Return the [x, y] coordinate for the center point of the cell that contains the specified text.  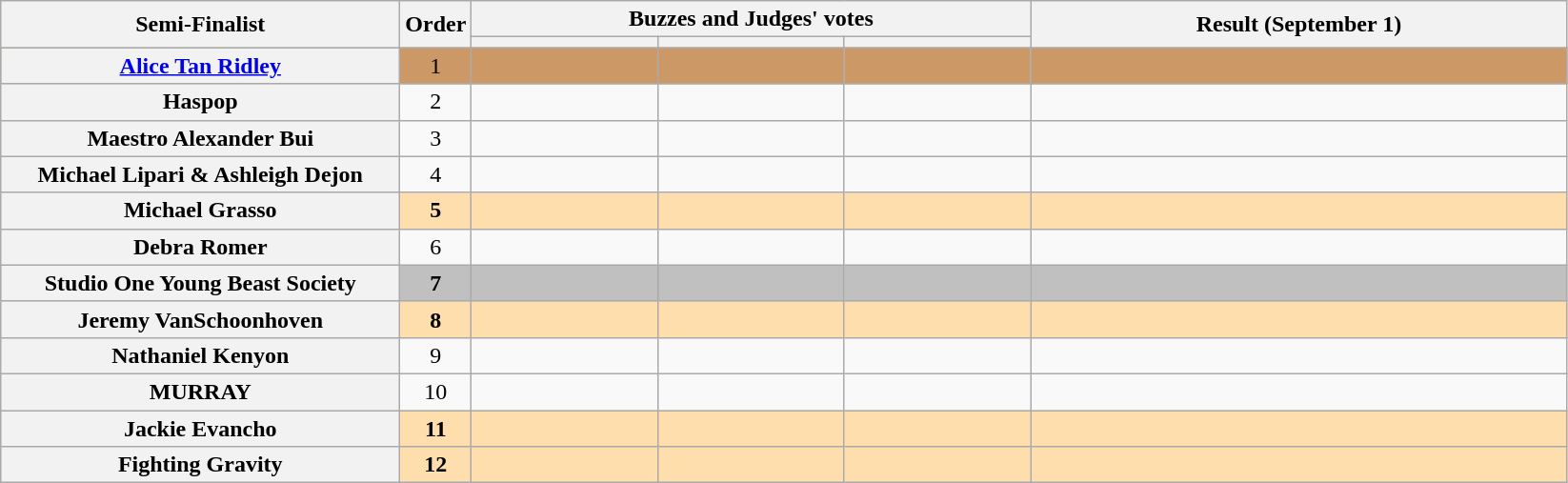
Semi-Finalist [200, 25]
Debra Romer [200, 247]
12 [436, 465]
Buzzes and Judges' votes [751, 19]
Michael Lipari & Ashleigh Dejon [200, 174]
Result (September 1) [1299, 25]
MURRAY [200, 392]
Jeremy VanSchoonhoven [200, 319]
8 [436, 319]
Jackie Evancho [200, 428]
4 [436, 174]
7 [436, 283]
Michael Grasso [200, 211]
Maestro Alexander Bui [200, 138]
Fighting Gravity [200, 465]
Nathaniel Kenyon [200, 355]
2 [436, 102]
Order [436, 25]
Studio One Young Beast Society [200, 283]
10 [436, 392]
9 [436, 355]
Alice Tan Ridley [200, 66]
11 [436, 428]
5 [436, 211]
1 [436, 66]
3 [436, 138]
6 [436, 247]
Haspop [200, 102]
